Capture the cell that displays the provided text and extract its (x, y) central coordinate. 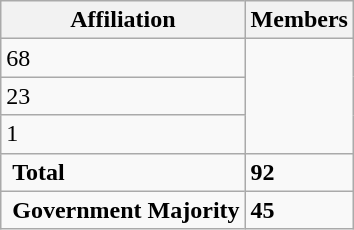
Total (123, 172)
Affiliation (123, 20)
92 (299, 172)
23 (123, 96)
45 (299, 210)
Members (299, 20)
68 (123, 58)
Government Majority (123, 210)
1 (123, 134)
